Scan for the cell matching the given text and deliver its [x, y] coordinate at center. 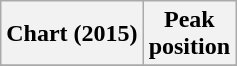
Chart (2015) [72, 34]
Peakposition [189, 34]
